Locate the cell with the specified text and output its [x, y] center coordinate. 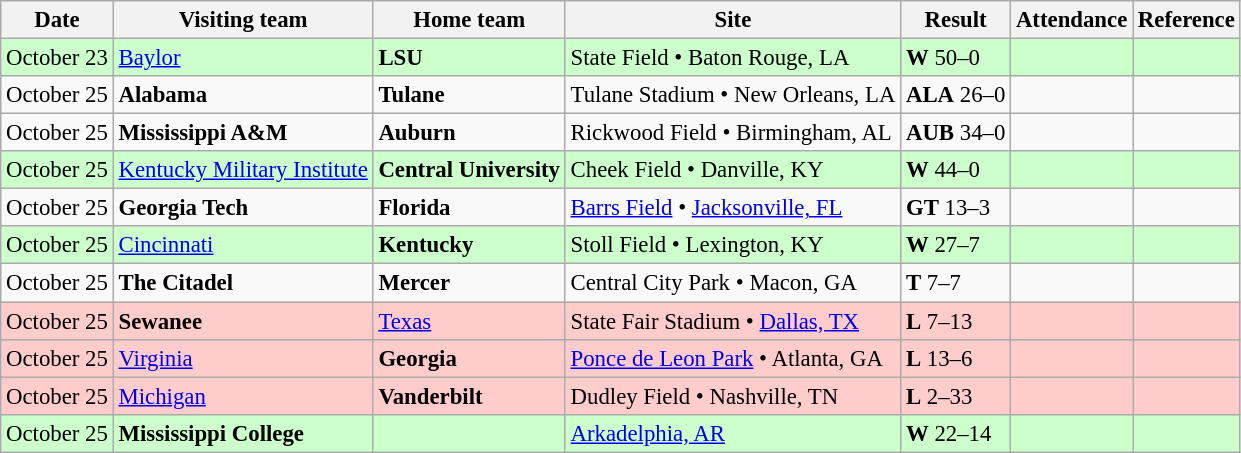
W 27–7 [956, 245]
Florida [469, 208]
Mississippi College [243, 433]
Central City Park • Macon, GA [732, 283]
Date [57, 20]
Vanderbilt [469, 396]
Rickwood Field • Birmingham, AL [732, 133]
LSU [469, 58]
Barrs Field • Jacksonville, FL [732, 208]
Cincinnati [243, 245]
L 13–6 [956, 358]
L 7–13 [956, 321]
Tulane [469, 95]
Visiting team [243, 20]
Auburn [469, 133]
The Citadel [243, 283]
W 44–0 [956, 170]
Virginia [243, 358]
W 50–0 [956, 58]
State Fair Stadium • Dallas, TX [732, 321]
Georgia [469, 358]
Central University [469, 170]
Alabama [243, 95]
AUB 34–0 [956, 133]
Georgia Tech [243, 208]
ALA 26–0 [956, 95]
Michigan [243, 396]
State Field • Baton Rouge, LA [732, 58]
Home team [469, 20]
Site [732, 20]
Dudley Field • Nashville, TN [732, 396]
W 22–14 [956, 433]
Cheek Field • Danville, KY [732, 170]
Reference [1187, 20]
Arkadelphia, AR [732, 433]
Mercer [469, 283]
L 2–33 [956, 396]
Tulane Stadium • New Orleans, LA [732, 95]
T 7–7 [956, 283]
Result [956, 20]
Stoll Field • Lexington, KY [732, 245]
October 23 [57, 58]
GT 13–3 [956, 208]
Attendance [1072, 20]
Sewanee [243, 321]
Baylor [243, 58]
Ponce de Leon Park • Atlanta, GA [732, 358]
Kentucky Military Institute [243, 170]
Mississippi A&M [243, 133]
Texas [469, 321]
Kentucky [469, 245]
